Capture the cell that displays the provided text and extract its (x, y) central coordinate. 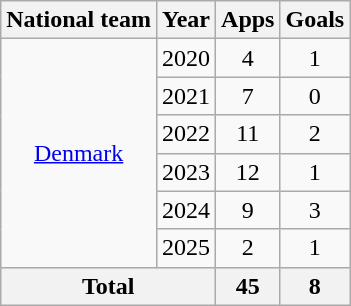
Apps (248, 20)
7 (248, 96)
2024 (186, 210)
9 (248, 210)
11 (248, 134)
2025 (186, 248)
Year (186, 20)
Goals (315, 20)
Denmark (79, 153)
2020 (186, 58)
Total (108, 286)
12 (248, 172)
National team (79, 20)
0 (315, 96)
2021 (186, 96)
3 (315, 210)
2022 (186, 134)
2023 (186, 172)
8 (315, 286)
45 (248, 286)
4 (248, 58)
